For the text-containing cell, return its midpoint in [X, Y] coordinate format. 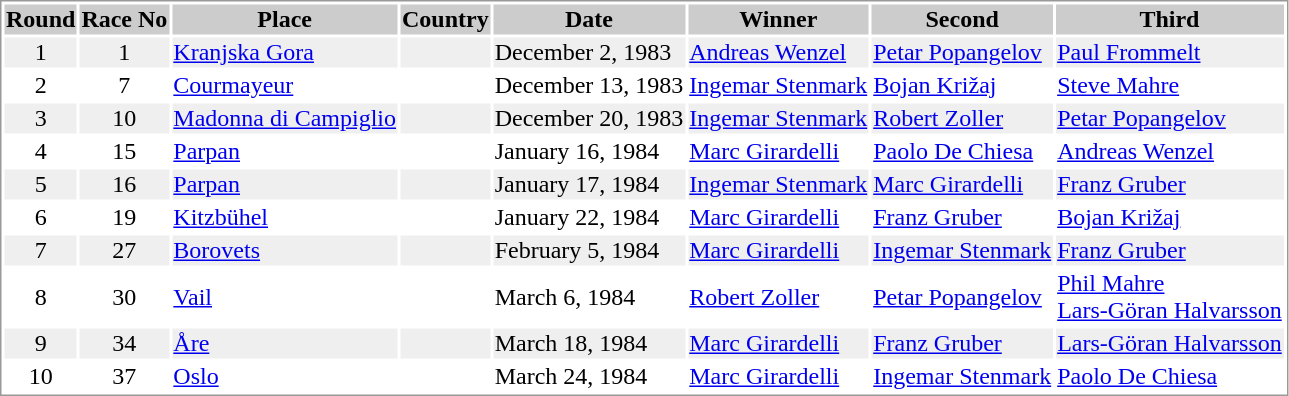
3 [40, 119]
Date [589, 19]
Third [1170, 19]
5 [40, 185]
Round [40, 19]
Kranjska Gora [285, 53]
Åre [285, 343]
27 [124, 251]
Borovets [285, 251]
Country [445, 19]
Place [285, 19]
Steve Mahre [1170, 85]
Lars-Göran Halvarsson [1170, 343]
February 5, 1984 [589, 251]
34 [124, 343]
4 [40, 151]
March 6, 1984 [589, 296]
January 22, 1984 [589, 217]
December 20, 1983 [589, 119]
January 16, 1984 [589, 151]
16 [124, 185]
37 [124, 377]
December 2, 1983 [589, 53]
March 24, 1984 [589, 377]
Second [962, 19]
Courmayeur [285, 85]
Paul Frommelt [1170, 53]
January 17, 1984 [589, 185]
30 [124, 296]
9 [40, 343]
March 18, 1984 [589, 343]
Madonna di Campiglio [285, 119]
6 [40, 217]
2 [40, 85]
December 13, 1983 [589, 85]
8 [40, 296]
Oslo [285, 377]
Winner [778, 19]
Race No [124, 19]
Kitzbühel [285, 217]
Vail [285, 296]
15 [124, 151]
19 [124, 217]
Phil Mahre Lars-Göran Halvarsson [1170, 296]
